Provide the [X, Y] coordinate of the cell's center where the given text is located.  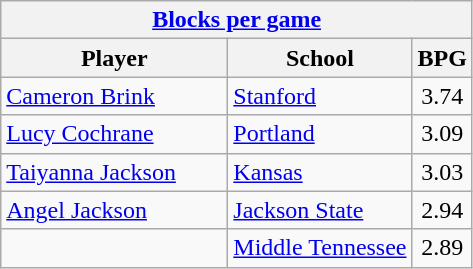
Cameron Brink [114, 96]
Portland [320, 134]
Middle Tennessee [320, 248]
School [320, 58]
BPG [442, 58]
Lucy Cochrane [114, 134]
Player [114, 58]
Taiyanna Jackson [114, 172]
2.94 [442, 210]
Jackson State [320, 210]
Stanford [320, 96]
3.74 [442, 96]
3.03 [442, 172]
Angel Jackson [114, 210]
3.09 [442, 134]
2.89 [442, 248]
Blocks per game [237, 20]
Kansas [320, 172]
